Determine the (x, y) coordinate at the center of the cell enclosing the given text.  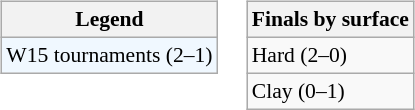
Legend (109, 20)
Finals by surface (330, 20)
W15 tournaments (2–1) (109, 55)
Clay (0–1) (330, 91)
Hard (2–0) (330, 55)
